Capture the cell that displays the provided text and extract its [X, Y] central coordinate. 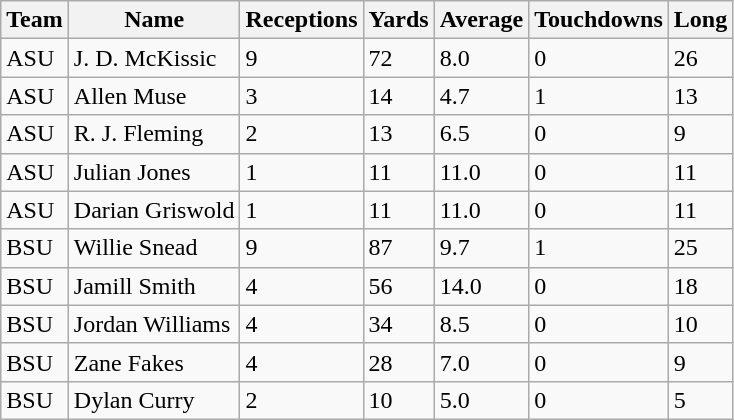
Long [700, 20]
9.7 [482, 248]
Dylan Curry [154, 400]
28 [398, 362]
6.5 [482, 134]
87 [398, 248]
Name [154, 20]
4.7 [482, 96]
Yards [398, 20]
Team [35, 20]
Jordan Williams [154, 324]
14.0 [482, 286]
J. D. McKissic [154, 58]
8.0 [482, 58]
Willie Snead [154, 248]
3 [302, 96]
Average [482, 20]
25 [700, 248]
5 [700, 400]
7.0 [482, 362]
Jamill Smith [154, 286]
5.0 [482, 400]
Julian Jones [154, 172]
Darian Griswold [154, 210]
Touchdowns [599, 20]
Allen Muse [154, 96]
18 [700, 286]
Zane Fakes [154, 362]
R. J. Fleming [154, 134]
14 [398, 96]
72 [398, 58]
26 [700, 58]
34 [398, 324]
Receptions [302, 20]
56 [398, 286]
8.5 [482, 324]
